From the cell containing the given text, extract its center point as (X, Y) coordinate. 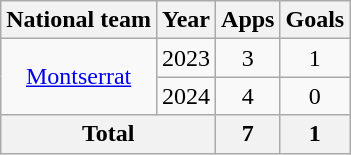
2024 (186, 96)
Apps (248, 20)
Goals (315, 20)
Total (108, 134)
Montserrat (79, 77)
National team (79, 20)
7 (248, 134)
3 (248, 58)
0 (315, 96)
Year (186, 20)
4 (248, 96)
2023 (186, 58)
